Provide the (x, y) coordinate of the cell's center where the given text is located.  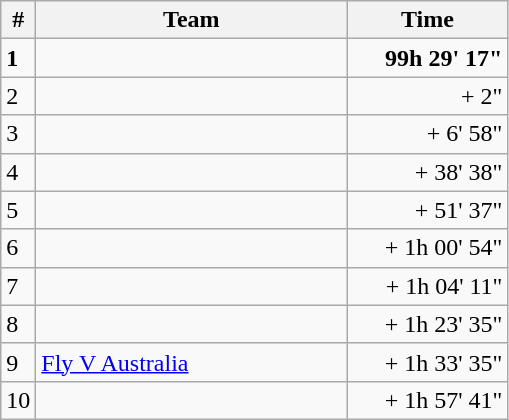
+ 1h 04' 11" (428, 286)
1 (18, 58)
6 (18, 248)
5 (18, 210)
Fly V Australia (192, 362)
4 (18, 172)
+ 6' 58" (428, 134)
+ 2" (428, 96)
2 (18, 96)
+ 1h 23' 35" (428, 324)
+ 38' 38" (428, 172)
Time (428, 20)
7 (18, 286)
8 (18, 324)
+ 1h 57' 41" (428, 400)
99h 29' 17" (428, 58)
+ 51' 37" (428, 210)
+ 1h 00' 54" (428, 248)
Team (192, 20)
+ 1h 33' 35" (428, 362)
9 (18, 362)
# (18, 20)
10 (18, 400)
3 (18, 134)
